Output the (X, Y) coordinate of the center of the cell containing the given text.  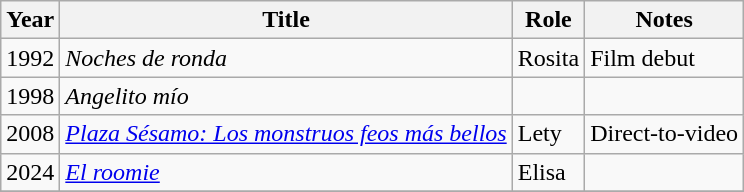
1998 (30, 96)
Notes (664, 20)
Direct-to-video (664, 134)
2024 (30, 172)
Role (548, 20)
Rosita (548, 58)
1992 (30, 58)
Film debut (664, 58)
Lety (548, 134)
Angelito mío (286, 96)
Title (286, 20)
El roomie (286, 172)
Plaza Sésamo: Los monstruos feos más bellos (286, 134)
Noches de ronda (286, 58)
Elisa (548, 172)
2008 (30, 134)
Year (30, 20)
